Output the (x, y) coordinate of the center of the cell containing the given text.  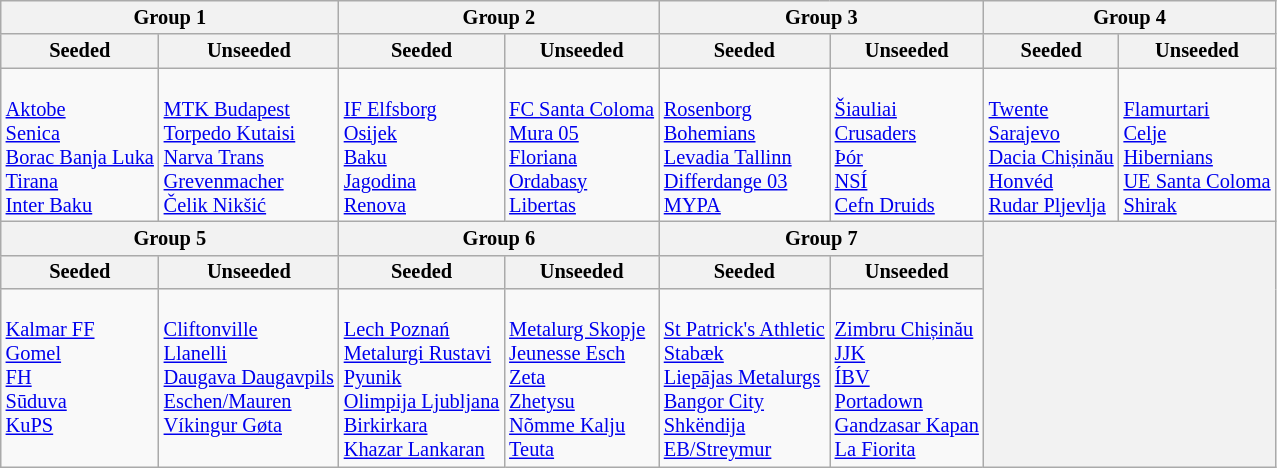
Kalmar FF Gomel FH Sūduva KuPS (80, 378)
IF Elfsborg Osijek Baku Jagodina Renova (422, 145)
Group 1 (170, 17)
Rosenborg Bohemians Levadia Tallinn Differdange 03 MYPA (744, 145)
Lech Poznań Metalurgi Rustavi Pyunik Olimpija Ljubljana Birkirkara Khazar Lankaran (422, 378)
Group 3 (822, 17)
St Patrick's Athletic Stabæk Liepājas Metalurgs Bangor City Shkëndija EB/Streymur (744, 378)
Flamurtari Celje Hibernians UE Santa Coloma Shirak (1198, 145)
Zimbru Chișinău JJK ÍBV Portadown Gandzasar Kapan La Fiorita (907, 378)
Group 4 (1130, 17)
Group 5 (170, 238)
Group 2 (499, 17)
Šiauliai Crusaders Þór NSÍ Cefn Druids (907, 145)
Aktobe Senica Borac Banja Luka Tirana Inter Baku (80, 145)
Metalurg Skopje Jeunesse Esch Zeta Zhetysu Nõmme Kalju Teuta (582, 378)
Group 6 (499, 238)
Group 7 (822, 238)
FC Santa Coloma Mura 05 Floriana Ordabasy Libertas (582, 145)
Cliftonville Llanelli Daugava Daugavpils Eschen/Mauren Víkingur Gøta (249, 378)
Twente Sarajevo Dacia Chișinău Honvéd Rudar Pljevlja (1052, 145)
MTK Budapest Torpedo Kutaisi Narva Trans Grevenmacher Čelik Nikšić (249, 145)
